Detect which cell encompasses the target text, then output its [X, Y] center coordinate. 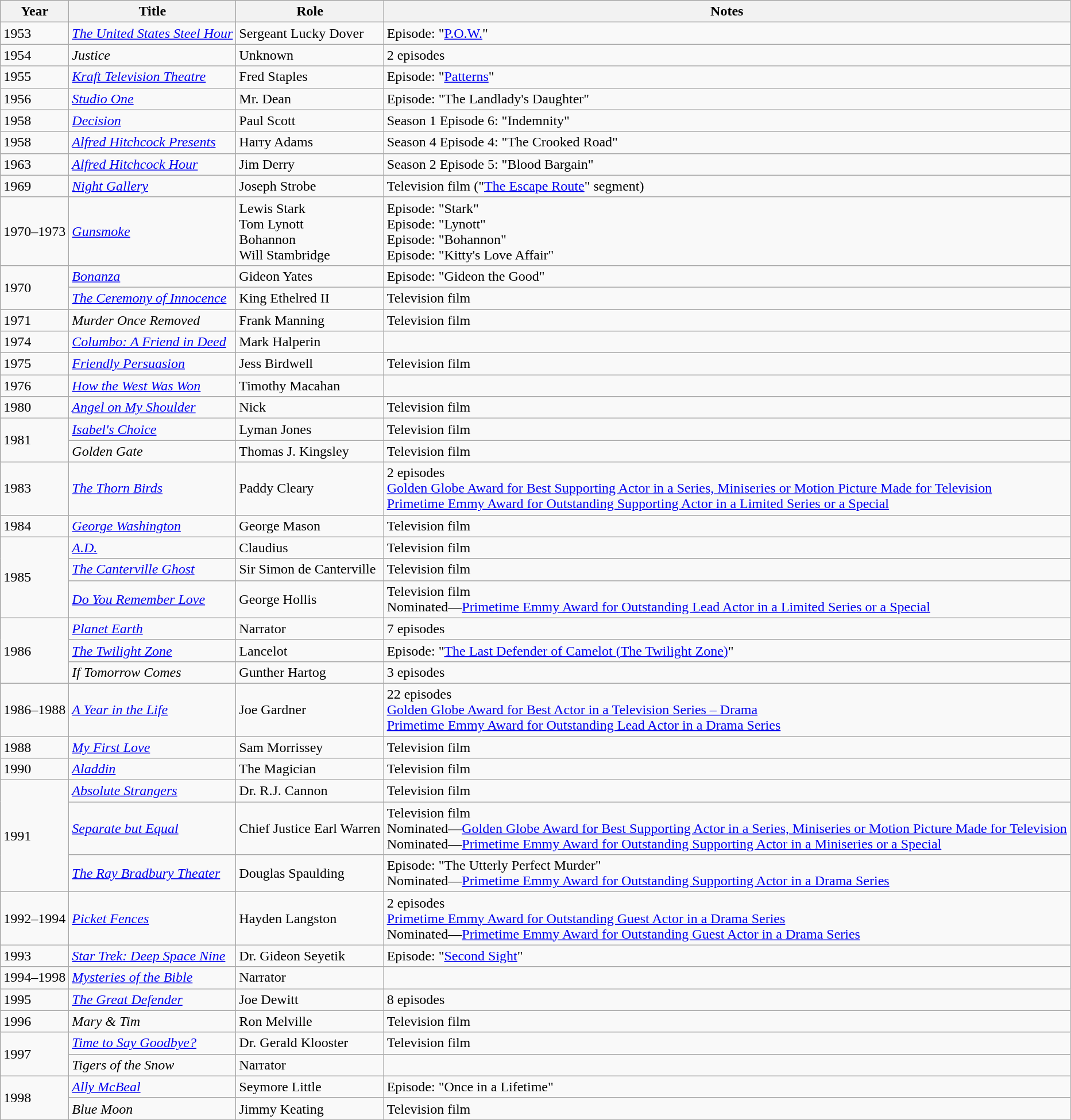
Lyman Jones [310, 429]
Year [34, 11]
Paul Scott [310, 121]
Jess Birdwell [310, 364]
1992–1994 [34, 919]
Kraft Television Theatre [153, 77]
Douglas Spaulding [310, 874]
1963 [34, 164]
Harry Adams [310, 142]
1991 [34, 836]
Gideon Yates [310, 276]
22 episodes Golden Globe Award for Best Actor in a Television Series – Drama Primetime Emmy Award for Outstanding Lead Actor in a Drama Series [727, 710]
Episode: "The Utterly Perfect Murder" Nominated—Primetime Emmy Award for Outstanding Supporting Actor in a Drama Series [727, 874]
The Ray Bradbury Theater [153, 874]
Sergeant Lucky Dover [310, 33]
Episode: "Second Sight" [727, 956]
Columbo: A Friend in Deed [153, 342]
Friendly Persuasion [153, 364]
Episode: "The Last Defender of Camelot (The Twilight Zone)" [727, 650]
Episode: "Patterns" [727, 77]
Bonanza [153, 276]
1986 [34, 650]
A.D. [153, 548]
Nick [310, 408]
Timothy Macahan [310, 386]
7 episodes [727, 629]
1983 [34, 489]
1995 [34, 999]
1974 [34, 342]
1993 [34, 956]
Justice [153, 55]
1985 [34, 578]
1994–1998 [34, 978]
Ron Melville [310, 1021]
Notes [727, 11]
Season 2 Episode 5: "Blood Bargain" [727, 164]
Television film ("The Escape Route" segment) [727, 186]
Do You Remember Love [153, 599]
The Twilight Zone [153, 650]
1981 [34, 440]
Planet Earth [153, 629]
1997 [34, 1054]
Jim Derry [310, 164]
Sam Morrissey [310, 747]
Dr. Gideon Seyetik [310, 956]
Time to Say Goodbye? [153, 1043]
Unknown [310, 55]
Studio One [153, 99]
Isabel's Choice [153, 429]
Mark Halperin [310, 342]
Star Trek: Deep Space Nine [153, 956]
Ally McBeal [153, 1087]
The Great Defender [153, 999]
George Washington [153, 526]
Season 1 Episode 6: "Indemnity" [727, 121]
Alfred Hitchcock Hour [153, 164]
1990 [34, 769]
How the West Was Won [153, 386]
1954 [34, 55]
Chief Justice Earl Warren [310, 828]
Picket Fences [153, 919]
If Tomorrow Comes [153, 672]
1984 [34, 526]
Angel on My Shoulder [153, 408]
1969 [34, 186]
Tigers of the Snow [153, 1065]
Gunther Hartog [310, 672]
A Year in the Life [153, 710]
1971 [34, 320]
Dr. Gerald Klooster [310, 1043]
1998 [34, 1098]
Jimmy Keating [310, 1109]
Frank Manning [310, 320]
1986–1988 [34, 710]
Joseph Strobe [310, 186]
Joe Gardner [310, 710]
Episode: "Stark" Episode: "Lynott" Episode: "Bohannon" Episode: "Kitty's Love Affair" [727, 231]
Mysteries of the Bible [153, 978]
Role [310, 11]
1976 [34, 386]
3 episodes [727, 672]
Murder Once Removed [153, 320]
1996 [34, 1021]
Claudius [310, 548]
Paddy Cleary [310, 489]
Mr. Dean [310, 99]
1975 [34, 364]
Dr. R.J. Cannon [310, 791]
King Ethelred II [310, 298]
My First Love [153, 747]
1988 [34, 747]
Blue Moon [153, 1109]
Lancelot [310, 650]
Golden Gate [153, 451]
Episode: "Gideon the Good" [727, 276]
Absolute Strangers [153, 791]
The Canterville Ghost [153, 569]
Decision [153, 121]
1953 [34, 33]
1970 [34, 287]
Fred Staples [310, 77]
The Magician [310, 769]
Night Gallery [153, 186]
Lewis StarkTom LynottBohannonWill Stambridge [310, 231]
George Mason [310, 526]
1970–1973 [34, 231]
Joe Dewitt [310, 999]
1980 [34, 408]
Television film Nominated—Primetime Emmy Award for Outstanding Lead Actor in a Limited Series or a Special [727, 599]
Hayden Langston [310, 919]
George Hollis [310, 599]
Mary & Tim [153, 1021]
Episode: "P.O.W." [727, 33]
1956 [34, 99]
Season 4 Episode 4: "The Crooked Road" [727, 142]
The United States Steel Hour [153, 33]
Aladdin [153, 769]
Seymore Little [310, 1087]
Title [153, 11]
2 episodes [727, 55]
1955 [34, 77]
The Thorn Birds [153, 489]
Thomas J. Kingsley [310, 451]
Episode: "Once in a Lifetime" [727, 1087]
Alfred Hitchcock Presents [153, 142]
Gunsmoke [153, 231]
Episode: "The Landlady's Daughter" [727, 99]
Sir Simon de Canterville [310, 569]
The Ceremony of Innocence [153, 298]
8 episodes [727, 999]
Separate but Equal [153, 828]
